For the text-containing cell, return its midpoint in [x, y] coordinate format. 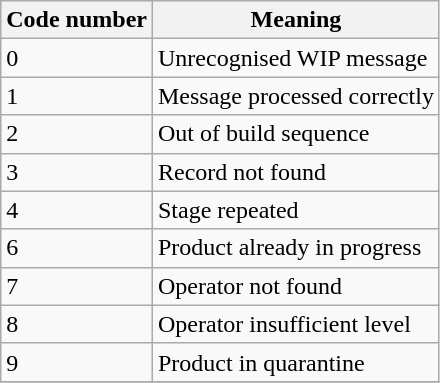
0 [77, 58]
9 [77, 362]
Meaning [296, 20]
Operator not found [296, 286]
Code number [77, 20]
Unrecognised WIP message [296, 58]
4 [77, 210]
2 [77, 134]
6 [77, 248]
Message processed correctly [296, 96]
Product in quarantine [296, 362]
7 [77, 286]
Product already in progress [296, 248]
Out of build sequence [296, 134]
8 [77, 324]
1 [77, 96]
Record not found [296, 172]
3 [77, 172]
Operator insufficient level [296, 324]
Stage repeated [296, 210]
